Pinpoint the cell where the given text exists, returning its (x, y) midpoint coordinate. 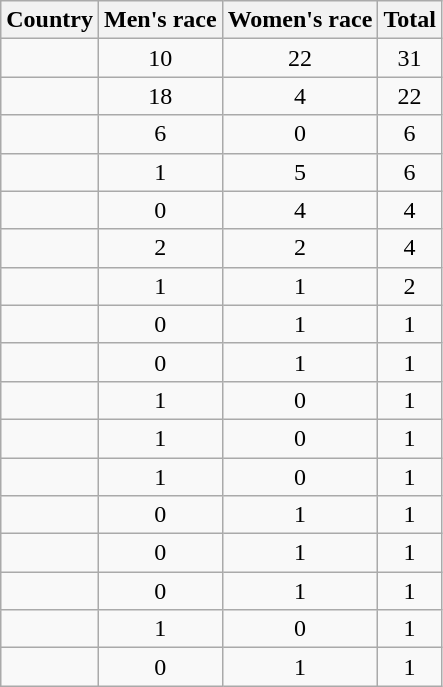
31 (410, 58)
Women's race (300, 20)
Total (410, 20)
Men's race (160, 20)
18 (160, 96)
Country (50, 20)
5 (300, 172)
10 (160, 58)
